From the cell containing the given text, extract its center point as [x, y] coordinate. 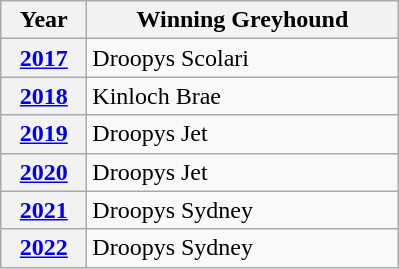
2020 [44, 172]
Winning Greyhound [242, 20]
2022 [44, 248]
Droopys Scolari [242, 58]
2017 [44, 58]
2021 [44, 210]
2019 [44, 134]
Kinloch Brae [242, 96]
2018 [44, 96]
Year [44, 20]
